Detect which cell encompasses the target text, then output its (X, Y) center coordinate. 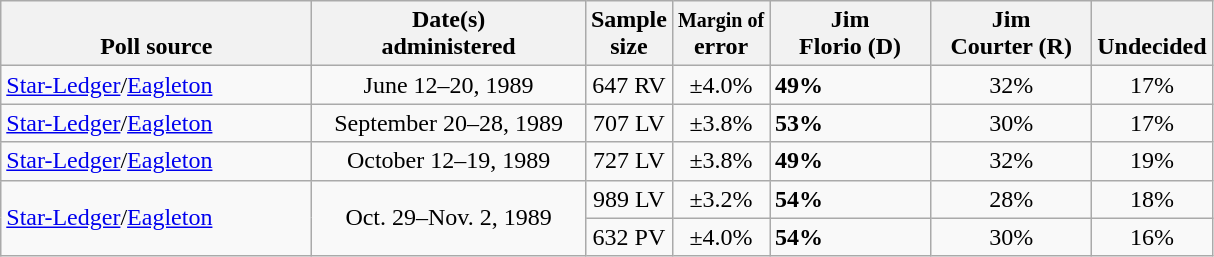
Undecided (1152, 34)
632 PV (628, 237)
989 LV (628, 199)
Margin oferror (720, 34)
±3.2% (720, 199)
September 20–28, 1989 (449, 123)
JimCourter (R) (1012, 34)
28% (1012, 199)
JimFlorio (D) (850, 34)
647 RV (628, 85)
October 12–19, 1989 (449, 161)
53% (850, 123)
707 LV (628, 123)
18% (1152, 199)
Samplesize (628, 34)
Oct. 29–Nov. 2, 1989 (449, 218)
June 12–20, 1989 (449, 85)
19% (1152, 161)
727 LV (628, 161)
16% (1152, 237)
Date(s)administered (449, 34)
Poll source (156, 34)
